Output the (x, y) coordinate of the center of the cell containing the given text.  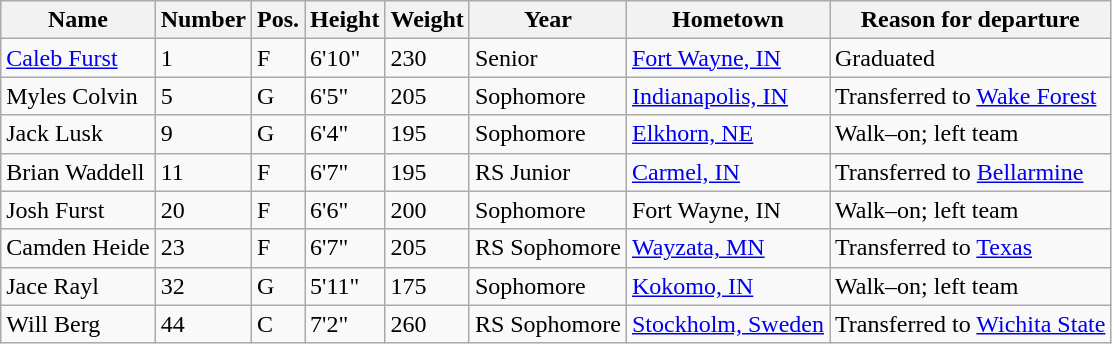
Myles Colvin (78, 96)
Year (548, 20)
11 (203, 172)
9 (203, 134)
6'4" (345, 134)
C (278, 324)
Number (203, 20)
20 (203, 210)
Transferred to Wake Forest (970, 96)
6'6" (345, 210)
Jack Lusk (78, 134)
Transferred to Wichita State (970, 324)
Height (345, 20)
RS Junior (548, 172)
230 (427, 58)
5 (203, 96)
6'5" (345, 96)
Camden Heide (78, 248)
Caleb Furst (78, 58)
Pos. (278, 20)
Reason for departure (970, 20)
Brian Waddell (78, 172)
Elkhorn, NE (728, 134)
175 (427, 286)
Transferred to Bellarmine (970, 172)
Josh Furst (78, 210)
7'2" (345, 324)
1 (203, 58)
Senior (548, 58)
Graduated (970, 58)
Indianapolis, IN (728, 96)
6'10" (345, 58)
Hometown (728, 20)
Kokomo, IN (728, 286)
Stockholm, Sweden (728, 324)
5'11" (345, 286)
Wayzata, MN (728, 248)
200 (427, 210)
Carmel, IN (728, 172)
Will Berg (78, 324)
23 (203, 248)
Name (78, 20)
Jace Rayl (78, 286)
44 (203, 324)
Transferred to Texas (970, 248)
32 (203, 286)
Weight (427, 20)
260 (427, 324)
